Pinpoint the cell where the given text exists, returning its (x, y) midpoint coordinate. 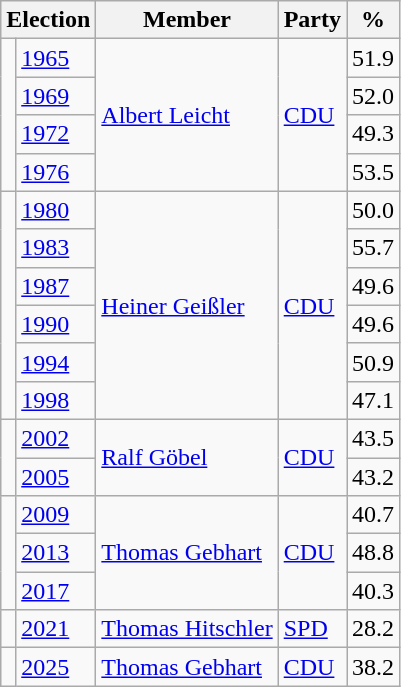
2021 (56, 629)
43.5 (374, 438)
49.3 (374, 134)
51.9 (374, 58)
Member (187, 20)
2005 (56, 477)
2009 (56, 515)
Election (48, 20)
2025 (56, 667)
40.3 (374, 591)
2017 (56, 591)
43.2 (374, 477)
48.8 (374, 553)
53.5 (374, 172)
2013 (56, 553)
% (374, 20)
1969 (56, 96)
Thomas Hitschler (187, 629)
2002 (56, 438)
SPD (312, 629)
28.2 (374, 629)
1990 (56, 324)
1980 (56, 210)
52.0 (374, 96)
50.0 (374, 210)
47.1 (374, 400)
1976 (56, 172)
1965 (56, 58)
1998 (56, 400)
Party (312, 20)
1987 (56, 286)
Heiner Geißler (187, 305)
1983 (56, 248)
38.2 (374, 667)
Ralf Göbel (187, 457)
50.9 (374, 362)
1972 (56, 134)
40.7 (374, 515)
55.7 (374, 248)
1994 (56, 362)
Albert Leicht (187, 115)
